Return the [x, y] coordinate for the center point of the cell that contains the specified text.  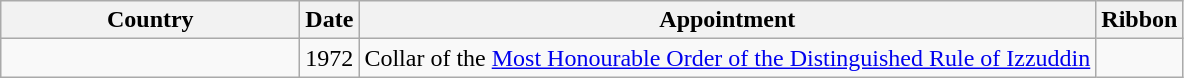
Country [150, 20]
1972 [330, 58]
Date [330, 20]
Appointment [728, 20]
Ribbon [1140, 20]
Collar of the Most Honourable Order of the Distinguished Rule of Izzuddin [728, 58]
